Capture the cell that displays the provided text and extract its [X, Y] central coordinate. 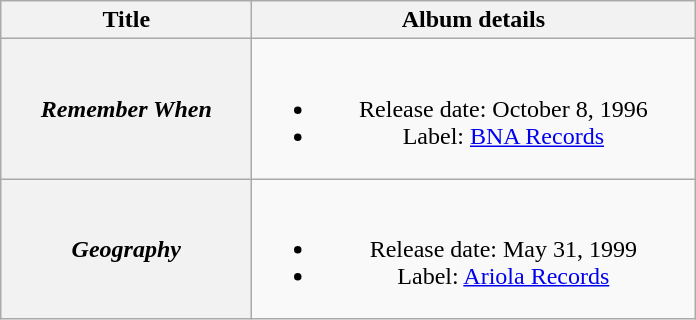
Remember When [126, 109]
Title [126, 20]
Release date: May 31, 1999Label: Ariola Records [474, 249]
Album details [474, 20]
Release date: October 8, 1996Label: BNA Records [474, 109]
Geography [126, 249]
